Provide the (X, Y) coordinate of the cell's center where the given text is located.  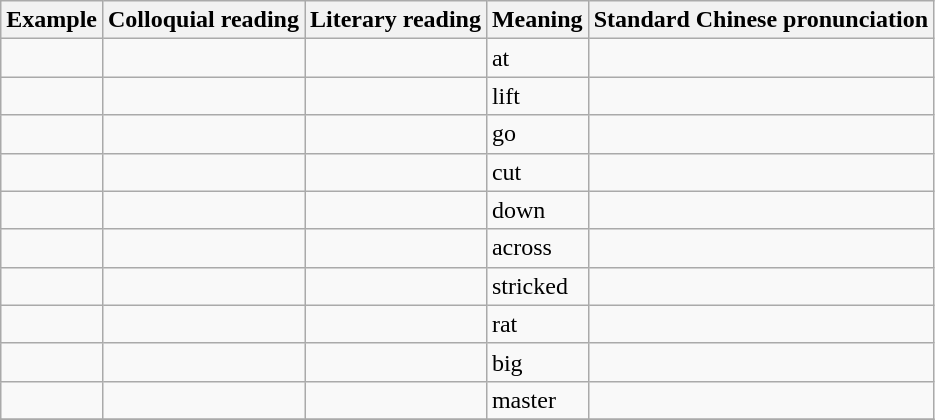
cut (537, 172)
Meaning (537, 20)
lift (537, 96)
big (537, 362)
Standard Chinese pronunciation (760, 20)
across (537, 248)
go (537, 134)
master (537, 400)
Literary reading (395, 20)
at (537, 58)
rat (537, 324)
down (537, 210)
Colloquial reading (203, 20)
stricked (537, 286)
Example (52, 20)
